Output the [x, y] coordinate of the center of the cell containing the given text.  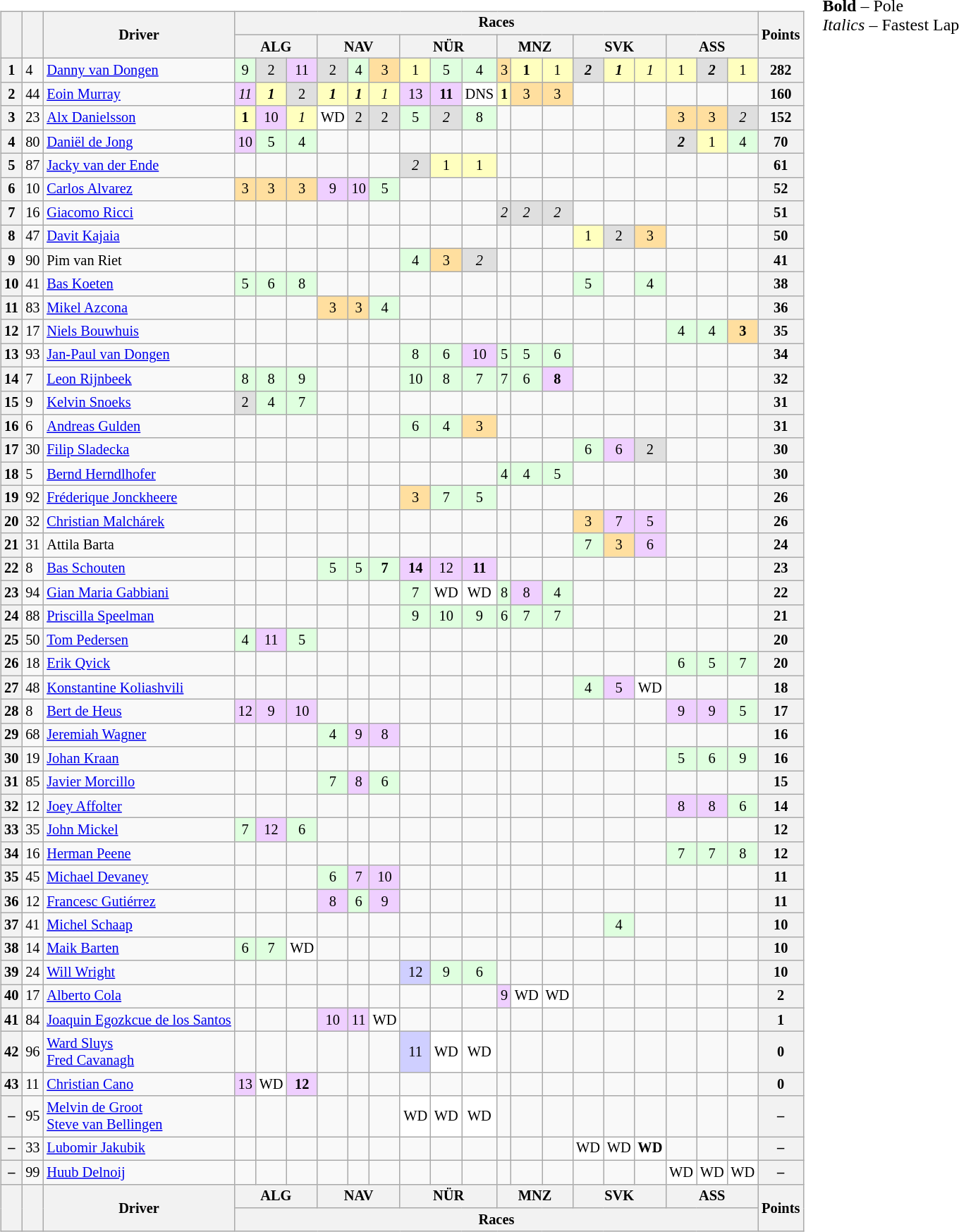
68 [32, 735]
Gian Maria Gabbiani [138, 592]
Francesc Gutiérrez [138, 901]
Pim van Riet [138, 260]
DNS [480, 94]
Melvin de Groot Steve van Bellingen [138, 1116]
Attila Barta [138, 545]
Joey Affolter [138, 806]
Lubomir Jakubik [138, 1149]
Priscilla Speelman [138, 616]
99 [32, 1172]
Alberto Cola [138, 996]
Tom Pedersen [138, 640]
Bernd Herndlhofer [138, 474]
94 [32, 592]
93 [32, 355]
Jacky van der Ende [138, 166]
Konstantine Koliashvili [138, 688]
37 [11, 925]
40 [11, 996]
Davit Kajaia [138, 237]
70 [781, 142]
51 [781, 213]
47 [32, 237]
Daniël de Jong [138, 142]
Mikel Azcona [138, 308]
Erik Qvick [138, 664]
Danny van Dongen [138, 71]
28 [11, 712]
90 [32, 260]
Filip Sladecka [138, 450]
29 [11, 735]
83 [32, 308]
152 [781, 118]
Christian Malchárek [138, 521]
48 [32, 688]
44 [32, 94]
Kelvin Snoeks [138, 403]
27 [11, 688]
95 [32, 1116]
Eoin Murray [138, 94]
80 [32, 142]
88 [32, 616]
39 [11, 972]
Javier Morcillo [138, 783]
Jeremiah Wagner [138, 735]
Maik Barten [138, 949]
Christian Cano [138, 1085]
282 [781, 71]
Huub Delnoij [138, 1172]
160 [781, 94]
43 [11, 1085]
87 [32, 166]
45 [32, 877]
Joaquin Egozkcue de los Santos [138, 1020]
61 [781, 166]
Michel Schaap [138, 925]
Leon Rijnbeek [138, 379]
96 [32, 1052]
Herman Peene [138, 854]
42 [11, 1052]
Niels Bouwhuis [138, 331]
Fréderique Jonckheere [138, 498]
85 [32, 783]
Michael Devaney [138, 877]
Bert de Heus [138, 712]
Jan-Paul van Dongen [138, 355]
92 [32, 498]
Ward Sluys Fred Cavanagh [138, 1052]
Andreas Gulden [138, 427]
Giacomo Ricci [138, 213]
52 [781, 189]
Carlos Alvarez [138, 189]
John Mickel [138, 830]
25 [11, 640]
84 [32, 1020]
Bas Koeten [138, 284]
Bas Schouten [138, 569]
Johan Kraan [138, 759]
Alx Danielsson [138, 118]
Will Wright [138, 972]
